Output the [x, y] coordinate of the center of the cell containing the given text.  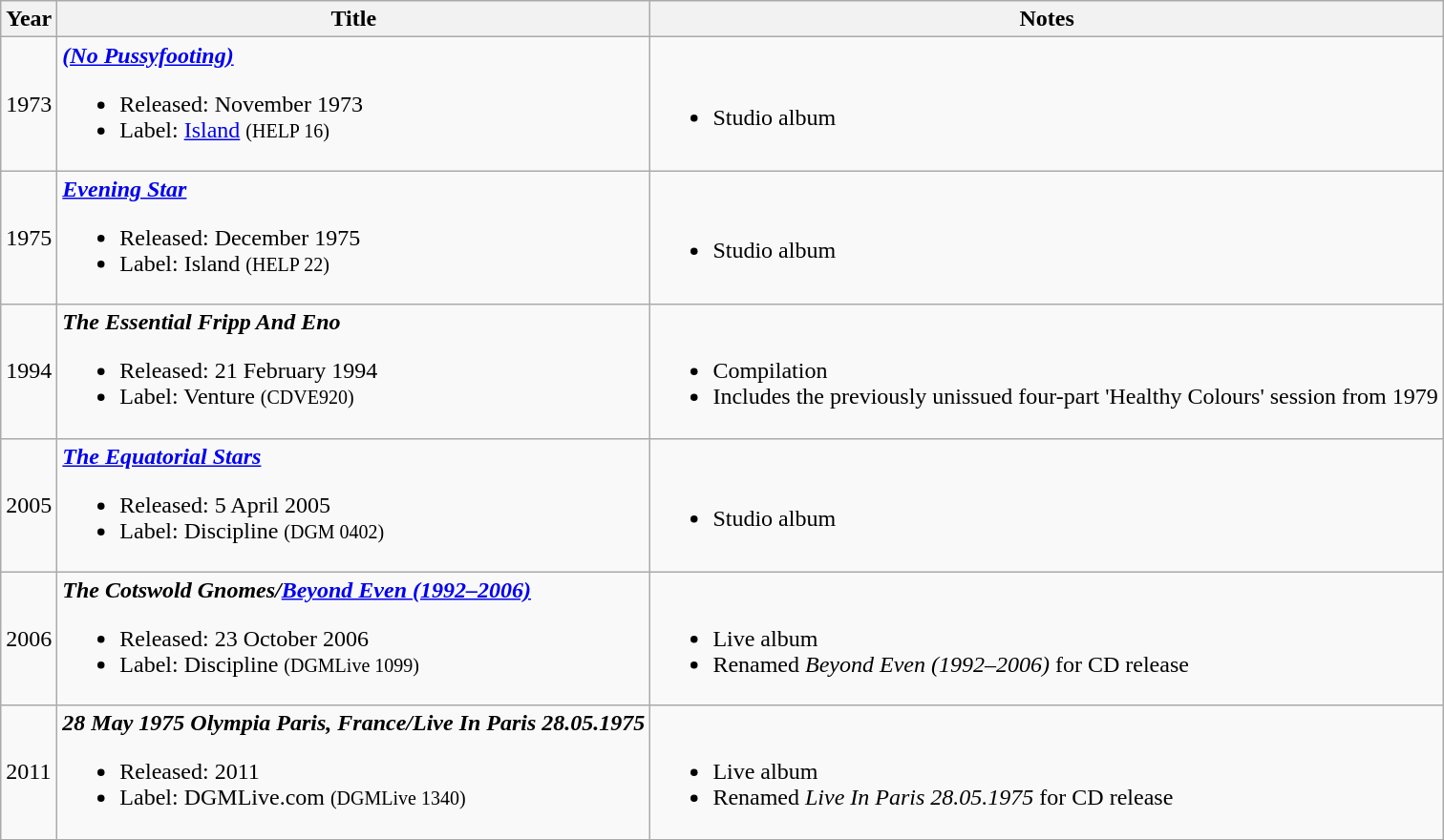
The Cotswold Gnomes/Beyond Even (1992–2006)Released: 23 October 2006Label: Discipline (DGMLive 1099) [353, 639]
28 May 1975 Olympia Paris, France/Live In Paris 28.05.1975Released: 2011Label: DGMLive.com (DGMLive 1340) [353, 772]
2006 [29, 639]
1994 [29, 371]
Year [29, 19]
Title [353, 19]
Notes [1047, 19]
CompilationIncludes the previously unissued four-part 'Healthy Colours' session from 1979 [1047, 371]
The Essential Fripp And EnoReleased: 21 February 1994Label: Venture (CDVE920) [353, 371]
Live albumRenamed Live In Paris 28.05.1975 for CD release [1047, 772]
1975 [29, 238]
2011 [29, 772]
Live albumRenamed Beyond Even (1992–2006) for CD release [1047, 639]
1973 [29, 104]
2005 [29, 505]
(No Pussyfooting)Released: November 1973Label: Island (HELP 16) [353, 104]
Evening StarReleased: December 1975Label: Island (HELP 22) [353, 238]
The Equatorial StarsReleased: 5 April 2005Label: Discipline (DGM 0402) [353, 505]
